Pinpoint the cell where the given text exists, returning its (x, y) midpoint coordinate. 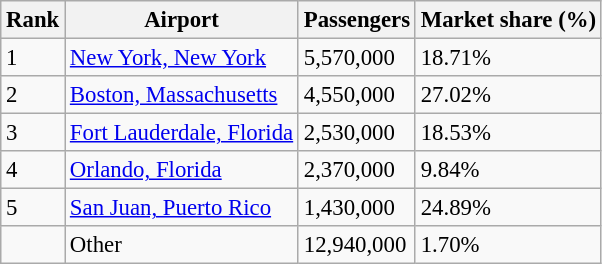
Rank (33, 20)
24.89% (508, 208)
1.70% (508, 245)
4 (33, 170)
Other (182, 245)
San Juan, Puerto Rico (182, 208)
New York, New York (182, 58)
1 (33, 58)
Passengers (356, 20)
18.53% (508, 133)
Airport (182, 20)
12,940,000 (356, 245)
Boston, Massachusetts (182, 95)
2,370,000 (356, 170)
1,430,000 (356, 208)
4,550,000 (356, 95)
3 (33, 133)
5,570,000 (356, 58)
Fort Lauderdale, Florida (182, 133)
18.71% (508, 58)
2 (33, 95)
27.02% (508, 95)
9.84% (508, 170)
5 (33, 208)
2,530,000 (356, 133)
Market share (%) (508, 20)
Orlando, Florida (182, 170)
